Detect which cell encompasses the target text, then output its (X, Y) center coordinate. 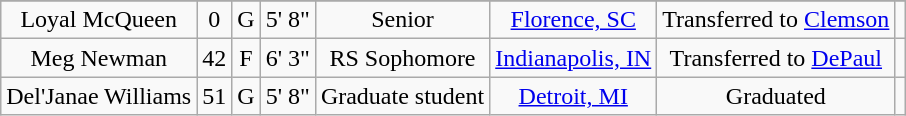
Indianapolis, IN (574, 58)
Graduate student (402, 96)
Loyal McQueen (99, 20)
Del'Janae Williams (99, 96)
Meg Newman (99, 58)
42 (214, 58)
Detroit, MI (574, 96)
Florence, SC (574, 20)
Senior (402, 20)
51 (214, 96)
Transferred to DePaul (776, 58)
Transferred to Clemson (776, 20)
Graduated (776, 96)
RS Sophomore (402, 58)
F (246, 58)
0 (214, 20)
6' 3" (288, 58)
